Return [X, Y] of the center of cell containing provided text 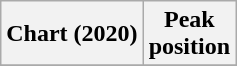
Chart (2020) [72, 34]
Peakposition [189, 34]
